Return (x, y) of the center of cell containing provided text 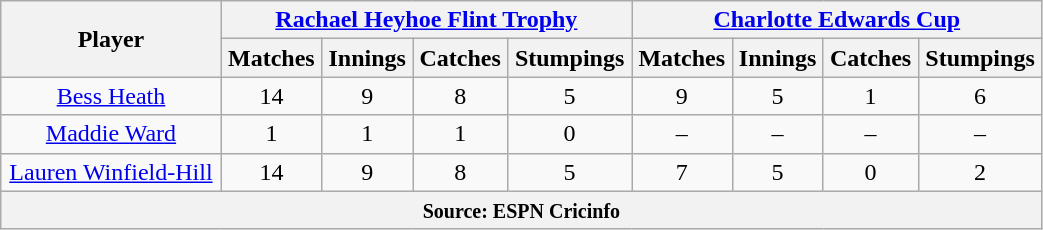
6 (980, 96)
Maddie Ward (111, 134)
2 (980, 172)
7 (682, 172)
Source: ESPN Cricinfo (522, 210)
Lauren Winfield-Hill (111, 172)
Bess Heath (111, 96)
Charlotte Edwards Cup (837, 20)
Player (111, 39)
Rachael Heyhoe Flint Trophy (426, 20)
